Find where the given text appears and provide that cell's center as [x, y] coordinate. 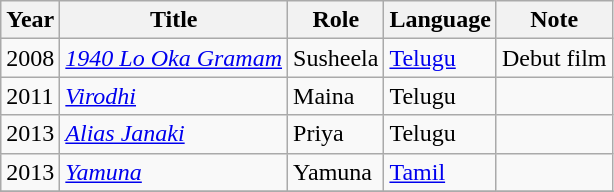
Priya [336, 134]
1940 Lo Oka Gramam [174, 58]
Language [440, 20]
Debut film [554, 58]
Role [336, 20]
Virodhi [174, 96]
Maina [336, 96]
Susheela [336, 58]
Tamil [440, 172]
Title [174, 20]
2008 [30, 58]
Alias Janaki [174, 134]
Year [30, 20]
Note [554, 20]
2011 [30, 96]
